Extract the [X, Y] coordinate from the center of the cell holding the provided text.  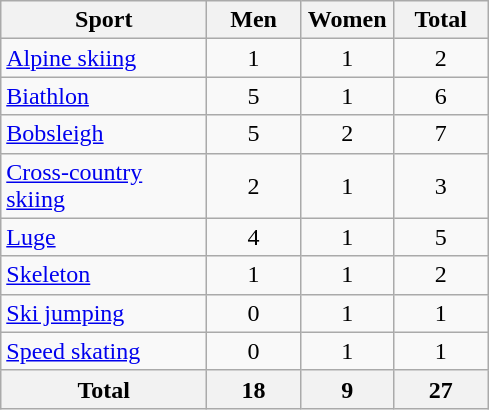
18 [254, 389]
6 [441, 96]
Sport [104, 20]
4 [254, 237]
9 [347, 389]
Cross-country skiing [104, 186]
Biathlon [104, 96]
Luge [104, 237]
Men [254, 20]
Skeleton [104, 275]
7 [441, 134]
Bobsleigh [104, 134]
27 [441, 389]
Speed skating [104, 351]
Ski jumping [104, 313]
Women [347, 20]
3 [441, 186]
Alpine skiing [104, 58]
